Provide the [X, Y] coordinate of the cell's center where the given text is located.  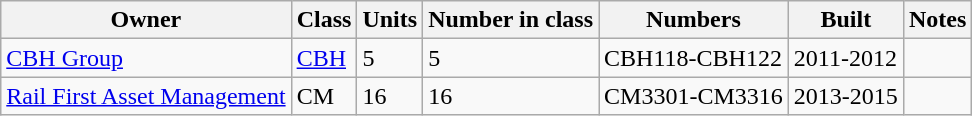
CBH118-CBH122 [694, 58]
CBH Group [146, 58]
CM3301-CM3316 [694, 96]
Number in class [511, 20]
2013-2015 [846, 96]
CBH [324, 58]
Rail First Asset Management [146, 96]
Units [390, 20]
2011-2012 [846, 58]
CM [324, 96]
Built [846, 20]
Owner [146, 20]
Numbers [694, 20]
Class [324, 20]
Notes [937, 20]
